Return the [x, y] coordinate for the center point of the cell that contains the specified text.  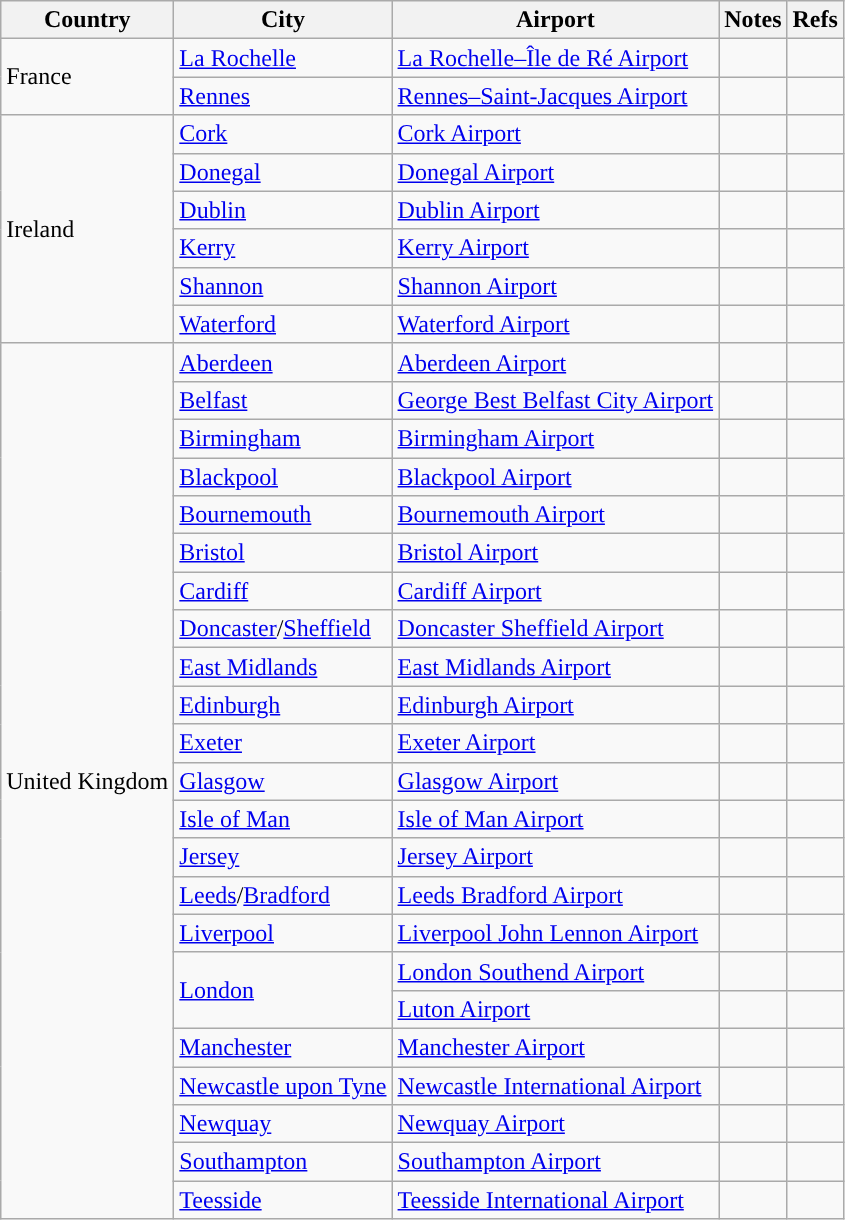
Waterford Airport [556, 324]
France [88, 77]
Bristol Airport [556, 553]
Newquay Airport [556, 1124]
Bournemouth [283, 515]
Manchester Airport [556, 1047]
Teesside [283, 1200]
Bournemouth Airport [556, 515]
Isle of Man [283, 819]
Liverpool [283, 933]
East Midlands [283, 667]
Exeter [283, 743]
London [283, 990]
Refs [815, 20]
Leeds/Bradford [283, 895]
Jersey Airport [556, 857]
La Rochelle–Île de Ré Airport [556, 58]
Liverpool John Lennon Airport [556, 933]
Donegal [283, 172]
Rennes [283, 96]
Cork [283, 134]
Southampton Airport [556, 1162]
Shannon [283, 286]
Aberdeen [283, 362]
Notes [753, 20]
Glasgow Airport [556, 781]
United Kingdom [88, 780]
Glasgow [283, 781]
Newcastle International Airport [556, 1085]
La Rochelle [283, 58]
Shannon Airport [556, 286]
Edinburgh [283, 705]
Leeds Bradford Airport [556, 895]
Country [88, 20]
Doncaster Sheffield Airport [556, 629]
Exeter Airport [556, 743]
Dublin [283, 210]
Birmingham Airport [556, 438]
Airport [556, 20]
Newcastle upon Tyne [283, 1085]
Jersey [283, 857]
Cardiff [283, 591]
Kerry Airport [556, 248]
Ireland [88, 229]
Belfast [283, 400]
Dublin Airport [556, 210]
Blackpool Airport [556, 477]
Bristol [283, 553]
Newquay [283, 1124]
Doncaster/Sheffield [283, 629]
Teesside International Airport [556, 1200]
Southampton [283, 1162]
Edinburgh Airport [556, 705]
Waterford [283, 324]
Birmingham [283, 438]
Cork Airport [556, 134]
Isle of Man Airport [556, 819]
City [283, 20]
Blackpool [283, 477]
Luton Airport [556, 1009]
Cardiff Airport [556, 591]
East Midlands Airport [556, 667]
Manchester [283, 1047]
Kerry [283, 248]
Aberdeen Airport [556, 362]
London Southend Airport [556, 971]
Donegal Airport [556, 172]
George Best Belfast City Airport [556, 400]
Rennes–Saint-Jacques Airport [556, 96]
